Provide the (X, Y) coordinate of the cell's center where the given text is located.  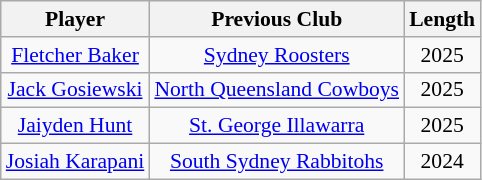
Previous Club (276, 19)
Josiah Karapani (76, 162)
Jaiyden Hunt (76, 126)
Length (442, 19)
Sydney Roosters (276, 55)
Fletcher Baker (76, 55)
St. George Illawarra (276, 126)
Player (76, 19)
South Sydney Rabbitohs (276, 162)
Jack Gosiewski (76, 90)
2024 (442, 162)
North Queensland Cowboys (276, 90)
